Return the (X, Y) coordinate for the center point of the cell that contains the specified text.  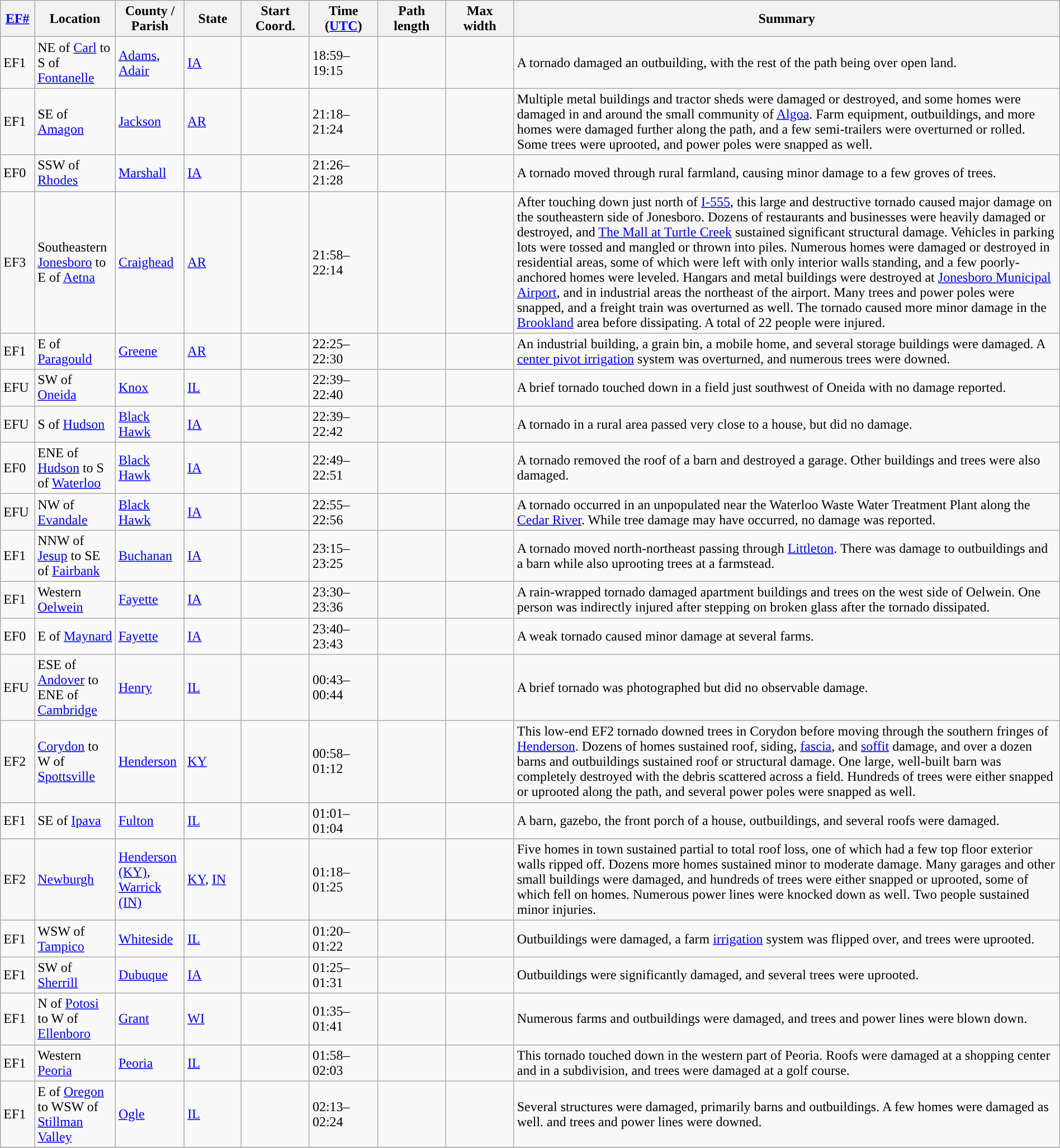
22:55–22:56 (343, 512)
Location (75, 19)
Outbuildings were significantly damaged, and several trees were uprooted. (787, 975)
E of Oregon to WSW of Stillman Valley (75, 1114)
00:58–01:12 (343, 762)
22:25–22:30 (343, 351)
Corydon to W of Spottsville (75, 762)
01:18–01:25 (343, 880)
A brief tornado touched down in a field just southwest of Oneida with no damage reported. (787, 388)
E of Paragould (75, 351)
02:13–02:24 (343, 1114)
ESE of Andover to ENE of Cambridge (75, 687)
EF# (18, 19)
A barn, gazebo, the front porch of a house, outbuildings, and several roofs were damaged. (787, 820)
WI (213, 1019)
Adams, Adair (150, 63)
A tornado moved north-northeast passing through Littleton. There was damage to outbuildings and a barn while also uprooting trees at a farmstead. (787, 556)
SE of Ipava (75, 820)
23:30–23:36 (343, 599)
Knox (150, 388)
Time (UTC) (343, 19)
Peoria (150, 1063)
Craighead (150, 262)
Grant (150, 1019)
Henry (150, 687)
00:43–00:44 (343, 687)
Henderson (150, 762)
22:49–22:51 (343, 468)
NW of Evandale (75, 512)
NE of Carl to S of Fontanelle (75, 63)
A tornado moved through rural farmland, causing minor damage to a few groves of trees. (787, 173)
Jackson (150, 122)
Henderson (KY), Warrick (IN) (150, 880)
Summary (787, 19)
Southeastern Jonesboro to E of Aetna (75, 262)
01:20–01:22 (343, 939)
NNW of Jesup to SE of Fairbank (75, 556)
21:18–21:24 (343, 122)
N of Potosi to W of Ellenboro (75, 1019)
22:39–22:42 (343, 424)
SW of Sherrill (75, 975)
23:15–23:25 (343, 556)
ENE of Hudson to S of Waterloo (75, 468)
KY, IN (213, 880)
01:25–01:31 (343, 975)
Several structures were damaged, primarily barns and outbuildings. A few homes were damaged as well. and trees and power lines were downed. (787, 1114)
Buchanan (150, 556)
A tornado removed the roof of a barn and destroyed a garage. Other buildings and trees were also damaged. (787, 468)
Western Peoria (75, 1063)
Greene (150, 351)
Ogle (150, 1114)
Numerous farms and outbuildings were damaged, and trees and power lines were blown down. (787, 1019)
A tornado damaged an outbuilding, with the rest of the path being over open land. (787, 63)
SSW of Rhodes (75, 173)
A weak tornado caused minor damage at several farms. (787, 636)
21:58–22:14 (343, 262)
SW of Oneida (75, 388)
Max width (480, 19)
Marshall (150, 173)
01:58–02:03 (343, 1063)
Outbuildings were damaged, a farm irrigation system was flipped over, and trees were uprooted. (787, 939)
Western Oelwein (75, 599)
E of Maynard (75, 636)
State (213, 19)
KY (213, 762)
01:35–01:41 (343, 1019)
EF3 (18, 262)
A tornado in a rural area passed very close to a house, but did no damage. (787, 424)
Start Coord. (275, 19)
A brief tornado was photographed but did no observable damage. (787, 687)
Fulton (150, 820)
Whiteside (150, 939)
SE of Amagon (75, 122)
18:59–19:15 (343, 63)
21:26–21:28 (343, 173)
22:39–22:40 (343, 388)
County / Parish (150, 19)
Dubuque (150, 975)
01:01–01:04 (343, 820)
23:40–23:43 (343, 636)
S of Hudson (75, 424)
Path length (411, 19)
WSW of Tampico (75, 939)
Newburgh (75, 880)
